Return (x, y) of the center of cell containing provided text 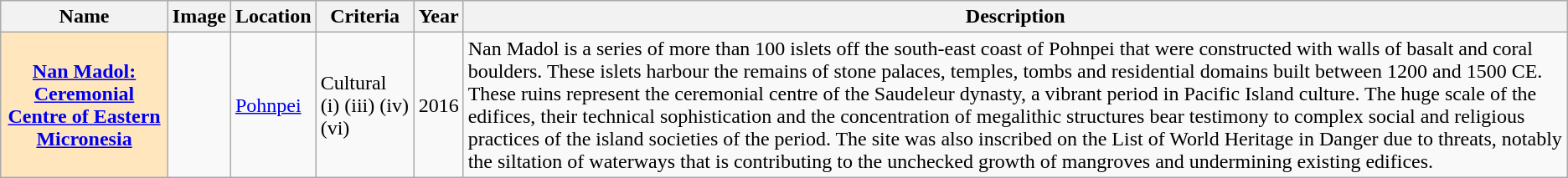
Image (199, 17)
Nan Madol: Ceremonial Centre of Eastern Micronesia (85, 105)
2016 (439, 105)
Name (85, 17)
Criteria (365, 17)
Year (439, 17)
Cultural (i) (iii) (iv) (vi) (365, 105)
Pohnpei (273, 105)
Location (273, 17)
Description (1015, 17)
